Pinpoint the cell where the given text exists, returning its [x, y] midpoint coordinate. 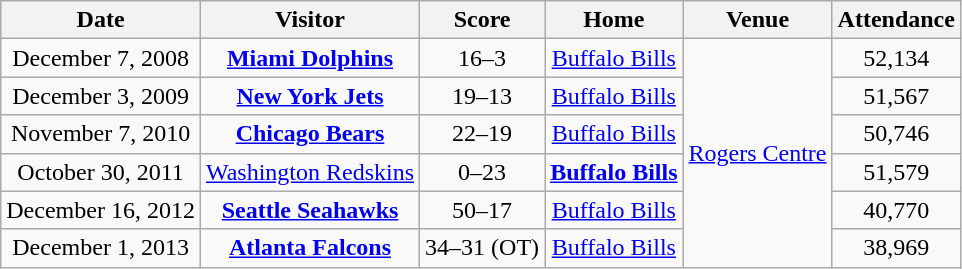
December 1, 2013 [101, 248]
Venue [758, 20]
Chicago Bears [310, 134]
19–13 [482, 96]
Rogers Centre [758, 153]
Miami Dolphins [310, 58]
40,770 [896, 210]
December 3, 2009 [101, 96]
Seattle Seahawks [310, 210]
October 30, 2011 [101, 172]
Home [614, 20]
December 7, 2008 [101, 58]
New York Jets [310, 96]
51,567 [896, 96]
34–31 (OT) [482, 248]
16–3 [482, 58]
0–23 [482, 172]
Atlanta Falcons [310, 248]
Attendance [896, 20]
Visitor [310, 20]
52,134 [896, 58]
December 16, 2012 [101, 210]
38,969 [896, 248]
50,746 [896, 134]
22–19 [482, 134]
Date [101, 20]
November 7, 2010 [101, 134]
50–17 [482, 210]
Washington Redskins [310, 172]
51,579 [896, 172]
Score [482, 20]
